Pinpoint the cell where the given text exists, returning its [x, y] midpoint coordinate. 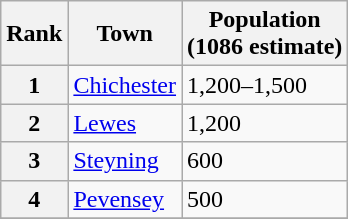
Population(1086 estimate) [265, 34]
Town [125, 34]
Steyning [125, 161]
600 [265, 161]
Pevensey [125, 199]
Chichester [125, 85]
4 [34, 199]
Rank [34, 34]
2 [34, 123]
1,200–1,500 [265, 85]
1 [34, 85]
Lewes [125, 123]
3 [34, 161]
1,200 [265, 123]
500 [265, 199]
